From the cell containing the given text, extract its center point as (X, Y) coordinate. 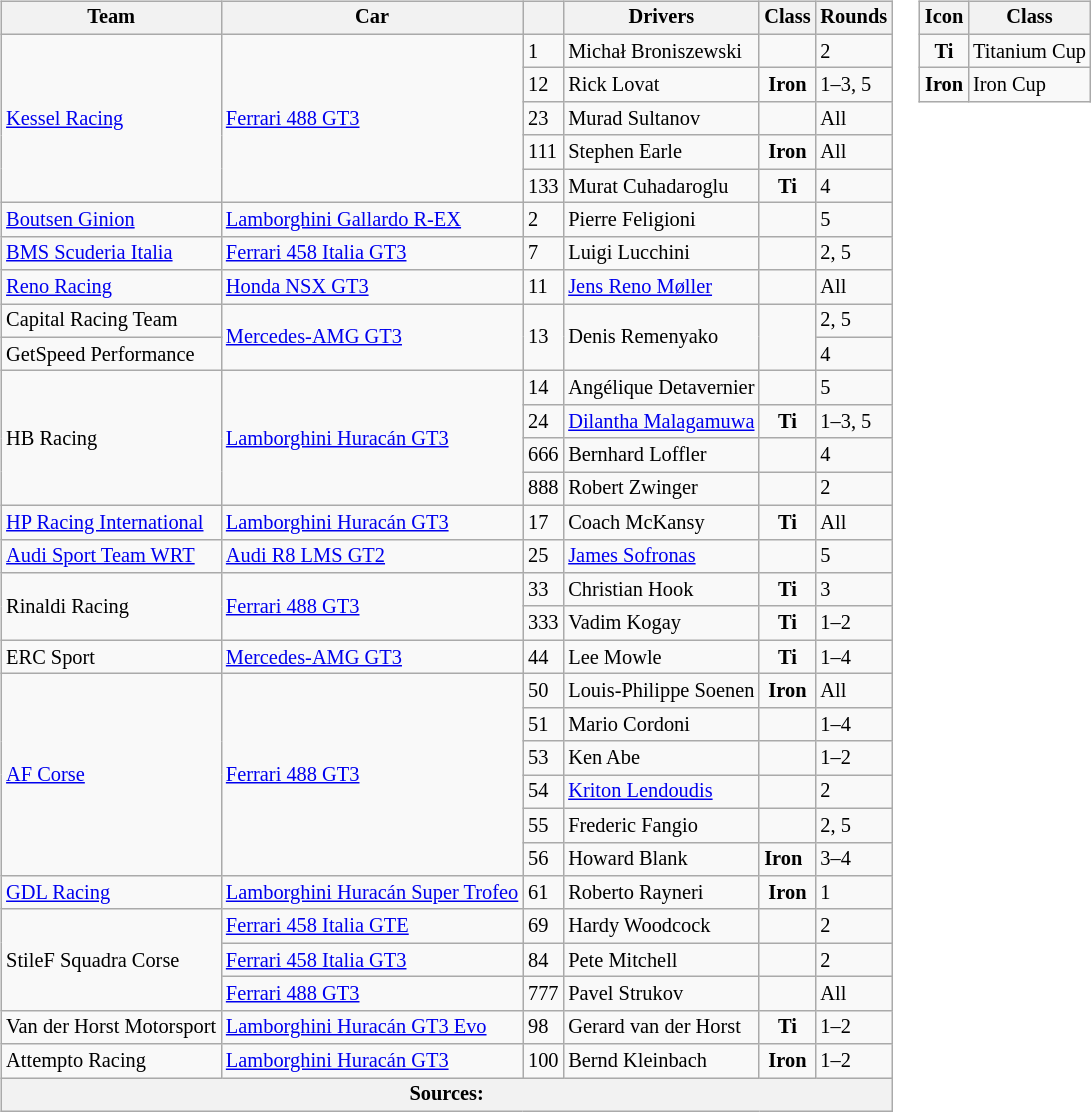
Vadim Kogay (661, 623)
BMS Scuderia Italia (111, 253)
Frederic Fangio (661, 825)
98 (543, 1027)
Ferrari 458 Italia GTE (372, 926)
Louis-Philippe Soenen (661, 691)
Roberto Rayneri (661, 893)
11 (543, 287)
Attempto Racing (111, 1061)
12 (543, 85)
Sources: (446, 1095)
Lamborghini Gallardo R-EX (372, 220)
ERC Sport (111, 657)
Murat Cuhadaroglu (661, 186)
111 (543, 152)
Rounds (854, 18)
Boutsen Ginion (111, 220)
100 (543, 1061)
133 (543, 186)
Denis Remenyako (661, 338)
StileF Squadra Corse (111, 960)
Van der Horst Motorsport (111, 1027)
17 (543, 522)
GDL Racing (111, 893)
Reno Racing (111, 287)
Pierre Feligioni (661, 220)
Rick Lovat (661, 85)
53 (543, 758)
51 (543, 724)
61 (543, 893)
HB Racing (111, 438)
888 (543, 489)
56 (543, 859)
Coach McKansy (661, 522)
Lamborghini Huracán GT3 Evo (372, 1027)
Hardy Woodcock (661, 926)
Pavel Strukov (661, 994)
Murad Sultanov (661, 119)
Pete Mitchell (661, 960)
Stephen Earle (661, 152)
Mario Cordoni (661, 724)
Jens Reno Møller (661, 287)
Robert Zwinger (661, 489)
333 (543, 623)
Luigi Lucchini (661, 253)
Car (372, 18)
Rinaldi Racing (111, 606)
14 (543, 388)
Audi R8 LMS GT2 (372, 556)
25 (543, 556)
44 (543, 657)
Team (111, 18)
33 (543, 590)
Capital Racing Team (111, 321)
Lee Mowle (661, 657)
Audi Sport Team WRT (111, 556)
Lamborghini Huracán Super Trofeo (372, 893)
Bernd Kleinbach (661, 1061)
GetSpeed Performance (111, 354)
84 (543, 960)
Michał Broniszewski (661, 51)
Angélique Detavernier (661, 388)
3–4 (854, 859)
Bernhard Loffler (661, 455)
69 (543, 926)
Howard Blank (661, 859)
7 (543, 253)
777 (543, 994)
Iron Cup (1030, 85)
Icon (944, 18)
23 (543, 119)
Honda NSX GT3 (372, 287)
55 (543, 825)
54 (543, 792)
13 (543, 338)
Drivers (661, 18)
Kessel Racing (111, 118)
Gerard van der Horst (661, 1027)
HP Racing International (111, 522)
3 (854, 590)
Ken Abe (661, 758)
50 (543, 691)
666 (543, 455)
Titanium Cup (1030, 51)
Dilantha Malagamuwa (661, 422)
James Sofronas (661, 556)
Christian Hook (661, 590)
24 (543, 422)
Kriton Lendoudis (661, 792)
AF Corse (111, 775)
